Find where the given text appears and provide that cell's center as [X, Y] coordinate. 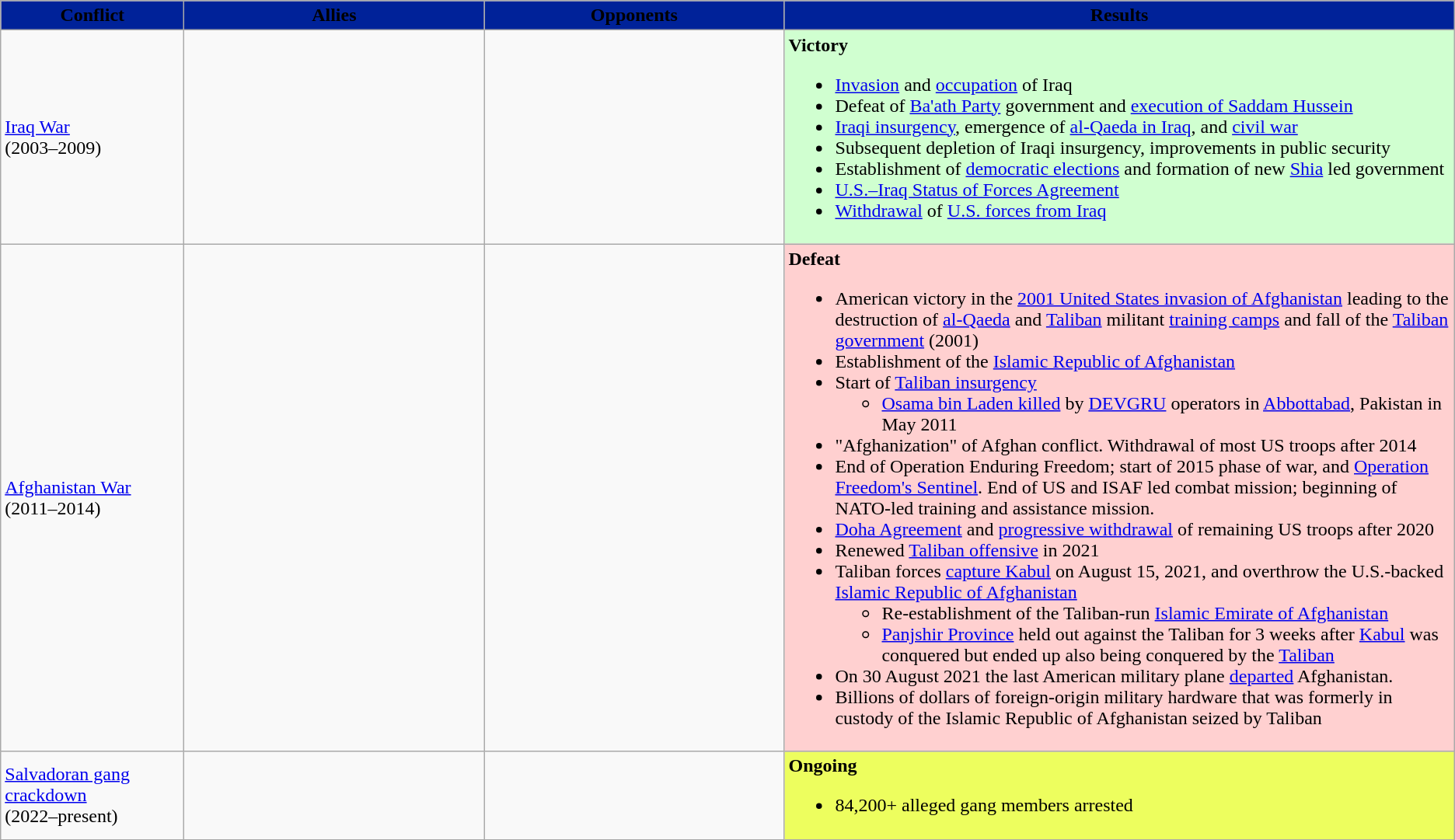
Results [1119, 16]
Iraq War(2003–2009) [92, 137]
Afghanistan War(2011–2014) [92, 497]
Allies [334, 16]
Opponents [634, 16]
Conflict [92, 16]
Salvadoran gang crackdown(2022–present) [92, 796]
Ongoing84,200+ alleged gang members arrested [1119, 796]
